Pinpoint the cell where the given text exists, returning its (x, y) midpoint coordinate. 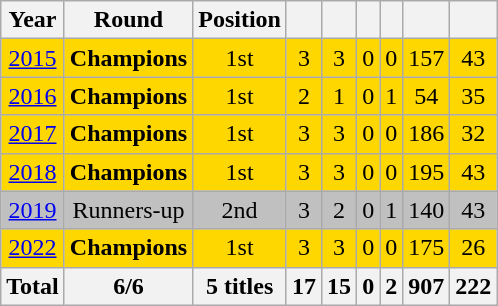
Year (33, 20)
195 (426, 172)
2018 (33, 172)
907 (426, 286)
2022 (33, 248)
Total (33, 286)
Round (128, 20)
140 (426, 210)
17 (304, 286)
186 (426, 134)
6/6 (128, 286)
26 (474, 248)
2017 (33, 134)
Position (240, 20)
2015 (33, 58)
222 (474, 286)
175 (426, 248)
157 (426, 58)
35 (474, 96)
2nd (240, 210)
5 titles (240, 286)
2019 (33, 210)
2016 (33, 96)
32 (474, 134)
Runners-up (128, 210)
54 (426, 96)
15 (340, 286)
